Capture the cell that displays the provided text and extract its (x, y) central coordinate. 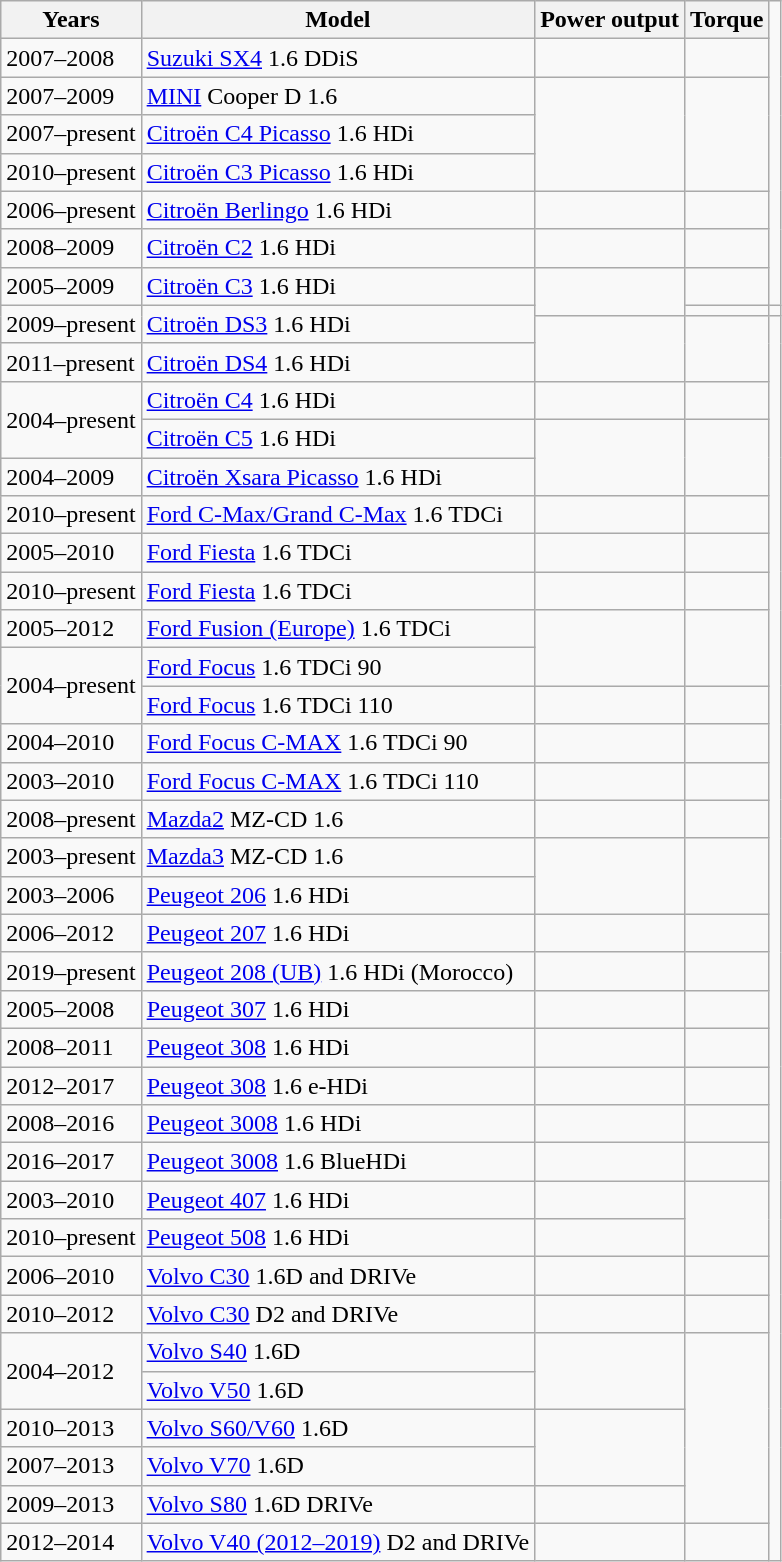
Volvo S40 1.6D (338, 1352)
Volvo C30 1.6D and DRIVe (338, 1276)
Peugeot 508 1.6 HDi (338, 1238)
Citroën Berlingo 1.6 HDi (338, 210)
Peugeot 3008 1.6 HDi (338, 1124)
2010–2012 (71, 1314)
2006–present (71, 210)
Torque (727, 20)
Peugeot 3008 1.6 BlueHDi (338, 1162)
Peugeot 308 1.6 e-HDi (338, 1085)
Citroën C3 Picasso 1.6 HDi (338, 172)
Citroën C4 1.6 HDi (338, 400)
2004–2009 (71, 477)
2005–2009 (71, 286)
2008–2011 (71, 1047)
2009–present (71, 324)
Peugeot 206 1.6 HDi (338, 895)
2012–2014 (71, 1542)
MINI Cooper D 1.6 (338, 96)
2006–2010 (71, 1276)
Ford Fusion (Europe) 1.6 TDCi (338, 629)
Volvo C30 D2 and DRIVe (338, 1314)
Ford C-Max/Grand C-Max 1.6 TDCi (338, 515)
Ford Focus C-MAX 1.6 TDCi 110 (338, 781)
2008–present (71, 819)
Power output (610, 20)
2011–present (71, 362)
Mazda2 MZ-CD 1.6 (338, 819)
Citroën Xsara Picasso 1.6 HDi (338, 477)
Volvo S60/V60 1.6D (338, 1428)
Volvo S80 1.6D DRIVe (338, 1504)
2007–2013 (71, 1466)
Ford Focus C-MAX 1.6 TDCi 90 (338, 743)
Peugeot 208 (UB) 1.6 HDi (Morocco) (338, 971)
2005–2012 (71, 629)
2004–2010 (71, 743)
Volvo V40 (2012–2019) D2 and DRIVe (338, 1542)
Citroën C2 1.6 HDi (338, 248)
Citroën DS3 1.6 HDi (338, 324)
2005–2008 (71, 1009)
2005–2010 (71, 553)
2008–2016 (71, 1124)
2004–2012 (71, 1371)
2019–present (71, 971)
2003–2006 (71, 895)
2008–2009 (71, 248)
2010–2013 (71, 1428)
Citroën C4 Picasso 1.6 HDi (338, 134)
2012–2017 (71, 1085)
Volvo V70 1.6D (338, 1466)
2003–present (71, 857)
Volvo V50 1.6D (338, 1390)
Peugeot 207 1.6 HDi (338, 933)
Peugeot 407 1.6 HDi (338, 1200)
2006–2012 (71, 933)
Model (338, 20)
Suzuki SX4 1.6 DDiS (338, 58)
Peugeot 307 1.6 HDi (338, 1009)
2007–present (71, 134)
2016–2017 (71, 1162)
Mazda3 MZ-CD 1.6 (338, 857)
Ford Focus 1.6 TDCi 90 (338, 667)
Citroën C3 1.6 HDi (338, 286)
Peugeot 308 1.6 HDi (338, 1047)
Ford Focus 1.6 TDCi 110 (338, 705)
2009–2013 (71, 1504)
2007–2008 (71, 58)
Citroën C5 1.6 HDi (338, 438)
Years (71, 20)
Citroën DS4 1.6 HDi (338, 362)
2007–2009 (71, 96)
